For the text-containing cell, return its midpoint in (X, Y) coordinate format. 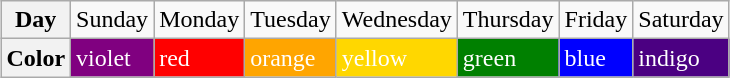
yellow (396, 58)
Day (36, 20)
red (200, 58)
indigo (681, 58)
Tuesday (291, 20)
Sunday (112, 20)
green (508, 58)
blue (596, 58)
Color (36, 58)
Saturday (681, 20)
Thursday (508, 20)
Wednesday (396, 20)
Friday (596, 20)
orange (291, 58)
violet (112, 58)
Monday (200, 20)
